Return (X, Y) of the center of cell containing provided text 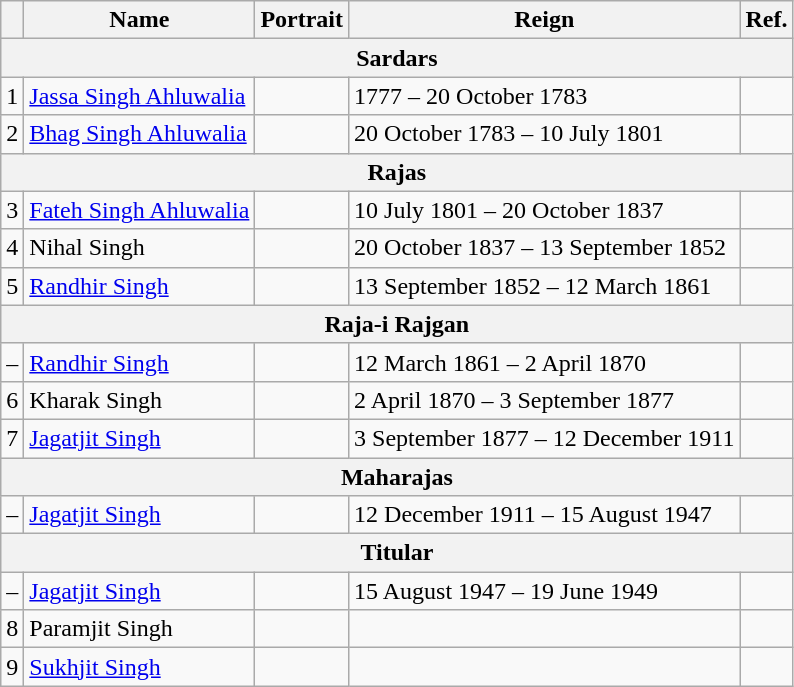
8 (12, 629)
9 (12, 667)
1 (12, 96)
Titular (397, 553)
Paramjit Singh (140, 629)
10 July 1801 – 20 October 1837 (544, 210)
4 (12, 248)
Portrait (302, 20)
Bhag Singh Ahluwalia (140, 134)
7 (12, 438)
12 December 1911 – 15 August 1947 (544, 515)
Reign (544, 20)
2 April 1870 – 3 September 1877 (544, 400)
2 (12, 134)
Sukhjit Singh (140, 667)
Maharajas (397, 477)
13 September 1852 – 12 March 1861 (544, 286)
Raja-i Rajgan (397, 324)
1777 – 20 October 1783 (544, 96)
Rajas (397, 172)
Kharak Singh (140, 400)
6 (12, 400)
Jassa Singh Ahluwalia (140, 96)
5 (12, 286)
3 (12, 210)
20 October 1837 – 13 September 1852 (544, 248)
12 March 1861 – 2 April 1870 (544, 362)
Nihal Singh (140, 248)
Fateh Singh Ahluwalia (140, 210)
15 August 1947 – 19 June 1949 (544, 591)
20 October 1783 – 10 July 1801 (544, 134)
3 September 1877 – 12 December 1911 (544, 438)
Sardars (397, 58)
Ref. (766, 20)
Name (140, 20)
